Find where the given text appears and provide that cell's center as (X, Y) coordinate. 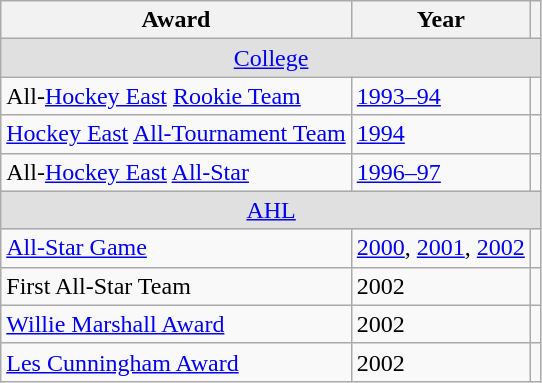
1994 (440, 134)
2000, 2001, 2002 (440, 248)
Les Cunningham Award (176, 362)
First All-Star Team (176, 286)
College (272, 58)
Year (440, 20)
Willie Marshall Award (176, 324)
Award (176, 20)
Hockey East All-Tournament Team (176, 134)
1996–97 (440, 172)
AHL (272, 210)
All-Hockey East All-Star (176, 172)
1993–94 (440, 96)
All-Hockey East Rookie Team (176, 96)
All-Star Game (176, 248)
